Extract the [x, y] coordinate from the center of the cell holding the provided text.  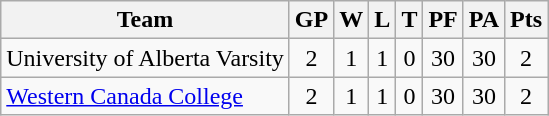
GP [311, 20]
L [382, 20]
PF [443, 20]
Team [146, 20]
W [352, 20]
PA [484, 20]
T [410, 20]
Pts [526, 20]
University of Alberta Varsity [146, 58]
Western Canada College [146, 96]
